For the text-containing cell, return its midpoint in (X, Y) coordinate format. 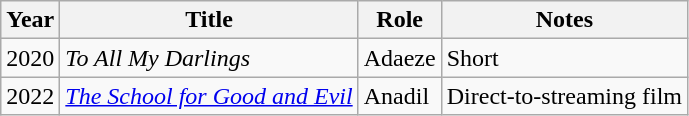
2022 (30, 96)
The School for Good and Evil (209, 96)
Adaeze (400, 58)
Notes (564, 20)
To All My Darlings (209, 58)
Role (400, 20)
Year (30, 20)
Title (209, 20)
Short (564, 58)
Direct-to-streaming film (564, 96)
2020 (30, 58)
Anadil (400, 96)
